Return the [X, Y] coordinate for the center point of the cell that contains the specified text.  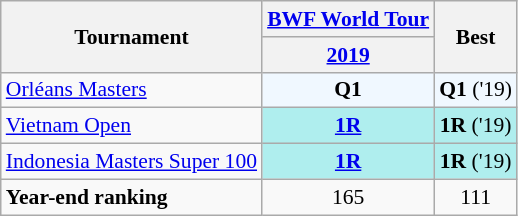
Tournament [132, 36]
2019 [348, 55]
Indonesia Masters Super 100 [132, 162]
Q1 ('19) [476, 90]
Orléans Masters [132, 90]
Q1 [348, 90]
BWF World Tour [348, 19]
165 [348, 197]
Best [476, 36]
111 [476, 197]
Year-end ranking [132, 197]
Vietnam Open [132, 126]
